Capture the cell that displays the provided text and extract its [X, Y] central coordinate. 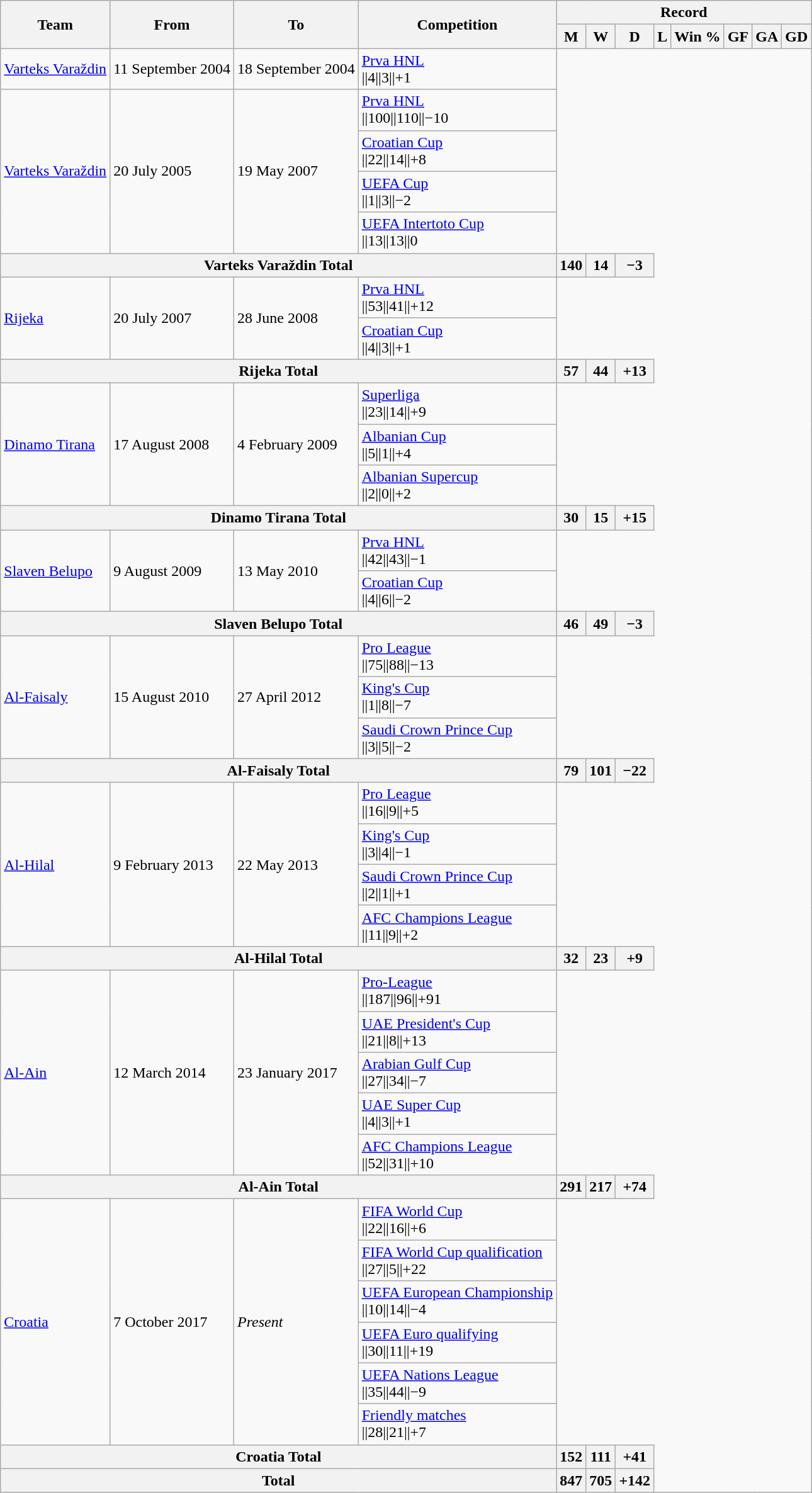
49 [601, 624]
57 [572, 371]
28 June 2008 [296, 318]
Albanian Cup||5||1||+4 [457, 444]
Varteks Varaždin Total [278, 265]
M [572, 37]
Win % [697, 37]
23 January 2017 [296, 1073]
Croatia Total [278, 1456]
−22 [634, 770]
To [296, 25]
847 [572, 1480]
UEFA European Championship||10||14||−4 [457, 1302]
291 [572, 1187]
140 [572, 265]
32 [572, 958]
7 October 2017 [172, 1322]
From [172, 25]
+74 [634, 1187]
Rijeka Total [278, 371]
+41 [634, 1456]
4 February 2009 [296, 444]
Al-Ain Total [278, 1187]
20 July 2007 [172, 318]
20 July 2005 [172, 171]
GD [797, 37]
Croatian Cup||22||14||+8 [457, 151]
UEFA Cup||1||3||−2 [457, 191]
+142 [634, 1480]
18 September 2004 [296, 69]
Croatia [55, 1322]
Team [55, 25]
Dinamo Tirana Total [278, 518]
17 August 2008 [172, 444]
Al-Ain [55, 1073]
Albanian Supercup||2||0||+2 [457, 486]
+15 [634, 518]
14 [601, 265]
UEFA Nations League||35||44||−9 [457, 1383]
GF [738, 37]
Saudi Crown Prince Cup||2||1||+1 [457, 885]
15 [601, 518]
12 March 2014 [172, 1073]
Arabian Gulf Cup||27||34||−7 [457, 1073]
13 May 2010 [296, 571]
Present [296, 1322]
+13 [634, 371]
Pro League||75||88||−13 [457, 656]
Prva HNL||100||110||−10 [457, 110]
Competition [457, 25]
Pro-League||187||96||+91 [457, 991]
Total [278, 1480]
152 [572, 1456]
44 [601, 371]
111 [601, 1456]
Pro League||16||9||+5 [457, 803]
+9 [634, 958]
101 [601, 770]
79 [572, 770]
UEFA Intertoto Cup||13||13||0 [457, 233]
UAE President's Cup||21||8||+13 [457, 1031]
UEFA Euro qualifying||30||11||+19 [457, 1342]
Prva HNL||53||41||+12 [457, 297]
Friendly matches||28||21||+7 [457, 1424]
Croatian Cup||4||6||−2 [457, 592]
Saudi Crown Prince Cup||3||5||−2 [457, 738]
King's Cup||3||4||−1 [457, 843]
GA [767, 37]
9 February 2013 [172, 864]
UAE Super Cup||4||3||+1 [457, 1114]
W [601, 37]
Prva HNL||42||43||−1 [457, 550]
Slaven Belupo Total [278, 624]
L [662, 37]
22 May 2013 [296, 864]
FIFA World Cup||22||16||+6 [457, 1220]
Record [684, 13]
217 [601, 1187]
23 [601, 958]
19 May 2007 [296, 171]
Al-Faisaly [55, 697]
30 [572, 518]
Al-Faisaly Total [278, 770]
Dinamo Tirana [55, 444]
15 August 2010 [172, 697]
King's Cup||1||8||−7 [457, 697]
705 [601, 1480]
27 April 2012 [296, 697]
Croatian Cup||4||3||+1 [457, 339]
Superliga||23||14||+9 [457, 403]
Al-Hilal Total [278, 958]
D [634, 37]
Al-Hilal [55, 864]
AFC Champions League||11||9||+2 [457, 925]
Rijeka [55, 318]
11 September 2004 [172, 69]
Slaven Belupo [55, 571]
Prva HNL||4||3||+1 [457, 69]
9 August 2009 [172, 571]
AFC Champions League||52||31||+10 [457, 1154]
FIFA World Cup qualification||27||5||+22 [457, 1260]
46 [572, 624]
